Locate the cell with the specified text and output its (X, Y) center coordinate. 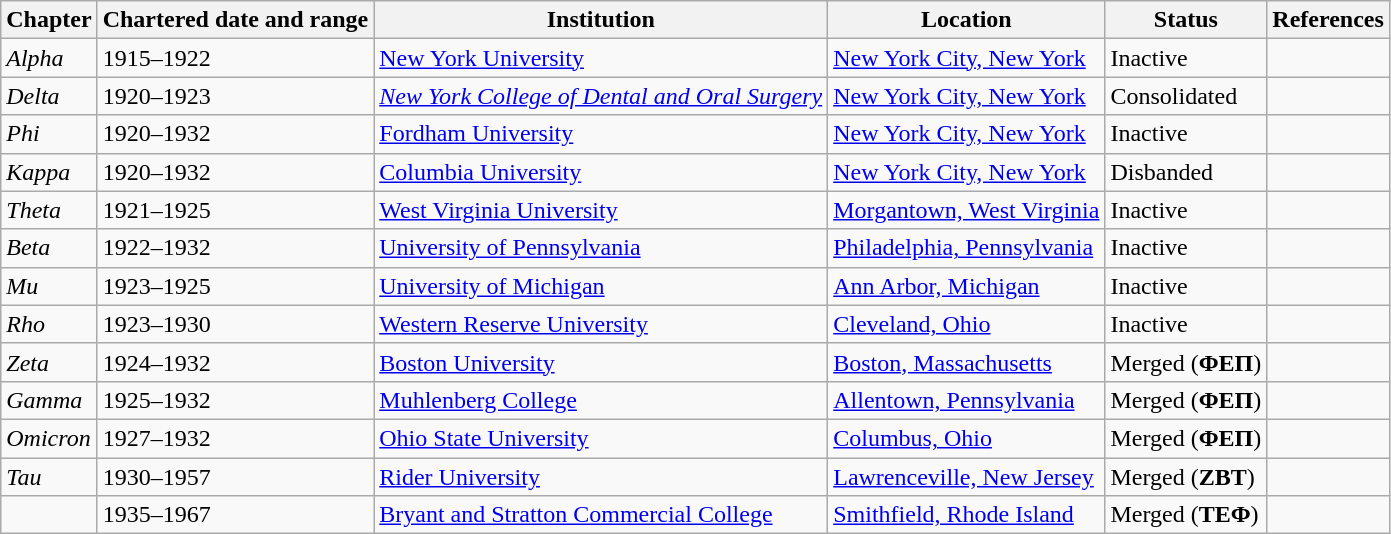
Merged (ΖΒΤ) (1186, 477)
West Virginia University (601, 210)
New York College of Dental and Oral Surgery (601, 96)
Columbia University (601, 172)
Fordham University (601, 134)
Ohio State University (601, 438)
1924–1932 (236, 362)
1935–1967 (236, 515)
1930–1957 (236, 477)
1925–1932 (236, 400)
Alpha (49, 58)
1927–1932 (236, 438)
Smithfield, Rhode Island (966, 515)
Columbus, Ohio (966, 438)
Zeta (49, 362)
Merged (ΤΕΦ) (1186, 515)
Chartered date and range (236, 20)
Phi (49, 134)
Allentown, Pennsylvania (966, 400)
1922–1932 (236, 248)
Morgantown, West Virginia (966, 210)
University of Pennsylvania (601, 248)
Location (966, 20)
Tau (49, 477)
Delta (49, 96)
Rho (49, 324)
Chapter (49, 20)
Beta (49, 248)
Rider University (601, 477)
1923–1925 (236, 286)
1923–1930 (236, 324)
1921–1925 (236, 210)
Kappa (49, 172)
Western Reserve University (601, 324)
New York University (601, 58)
Gamma (49, 400)
Bryant and Stratton Commercial College (601, 515)
1920–1923 (236, 96)
References (1328, 20)
Status (1186, 20)
Ann Arbor, Michigan (966, 286)
Philadelphia, Pennsylvania (966, 248)
Boston, Massachusetts (966, 362)
Consolidated (1186, 96)
1915–1922 (236, 58)
Omicron (49, 438)
Cleveland, Ohio (966, 324)
Disbanded (1186, 172)
Muhlenberg College (601, 400)
Institution (601, 20)
Theta (49, 210)
Boston University (601, 362)
Mu (49, 286)
University of Michigan (601, 286)
Lawrenceville, New Jersey (966, 477)
